Return the [x, y] coordinate for the center point of the cell that contains the specified text.  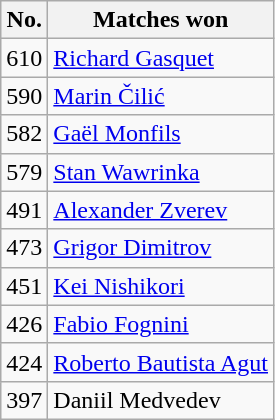
Fabio Fognini [161, 324]
451 [24, 286]
Kei Nishikori [161, 286]
473 [24, 248]
590 [24, 96]
582 [24, 134]
No. [24, 20]
Stan Wawrinka [161, 172]
397 [24, 400]
Marin Čilić [161, 96]
579 [24, 172]
Grigor Dimitrov [161, 248]
Gaël Monfils [161, 134]
Alexander Zverev [161, 210]
Roberto Bautista Agut [161, 362]
424 [24, 362]
426 [24, 324]
Matches won [161, 20]
Richard Gasquet [161, 58]
491 [24, 210]
610 [24, 58]
Daniil Medvedev [161, 400]
